Pinpoint the cell where the given text exists, returning its [X, Y] midpoint coordinate. 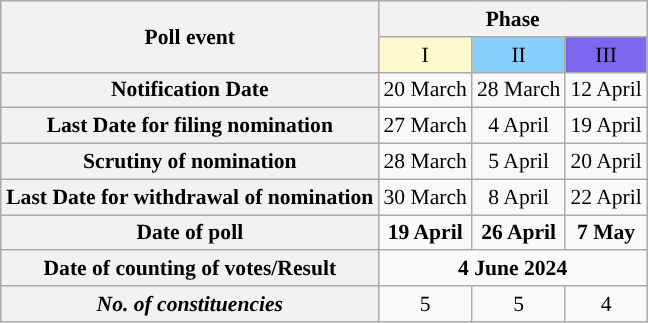
22 April [606, 197]
30 March [424, 197]
4 April [518, 126]
26 April [518, 232]
Scrutiny of nomination [190, 161]
No. of constituencies [190, 304]
4 [606, 304]
12 April [606, 90]
II [518, 54]
III [606, 54]
Poll event [190, 36]
Phase [512, 19]
7 May [606, 232]
20 April [606, 161]
I [424, 54]
4 June 2024 [512, 268]
5 April [518, 161]
27 March [424, 126]
20 March [424, 90]
Last Date for withdrawal of nomination [190, 197]
Date of counting of votes/Result [190, 268]
Date of poll [190, 232]
Last Date for filing nomination [190, 126]
Notification Date [190, 90]
8 April [518, 197]
